Search for the cell housing the specified text and yield its (x, y) center coordinate. 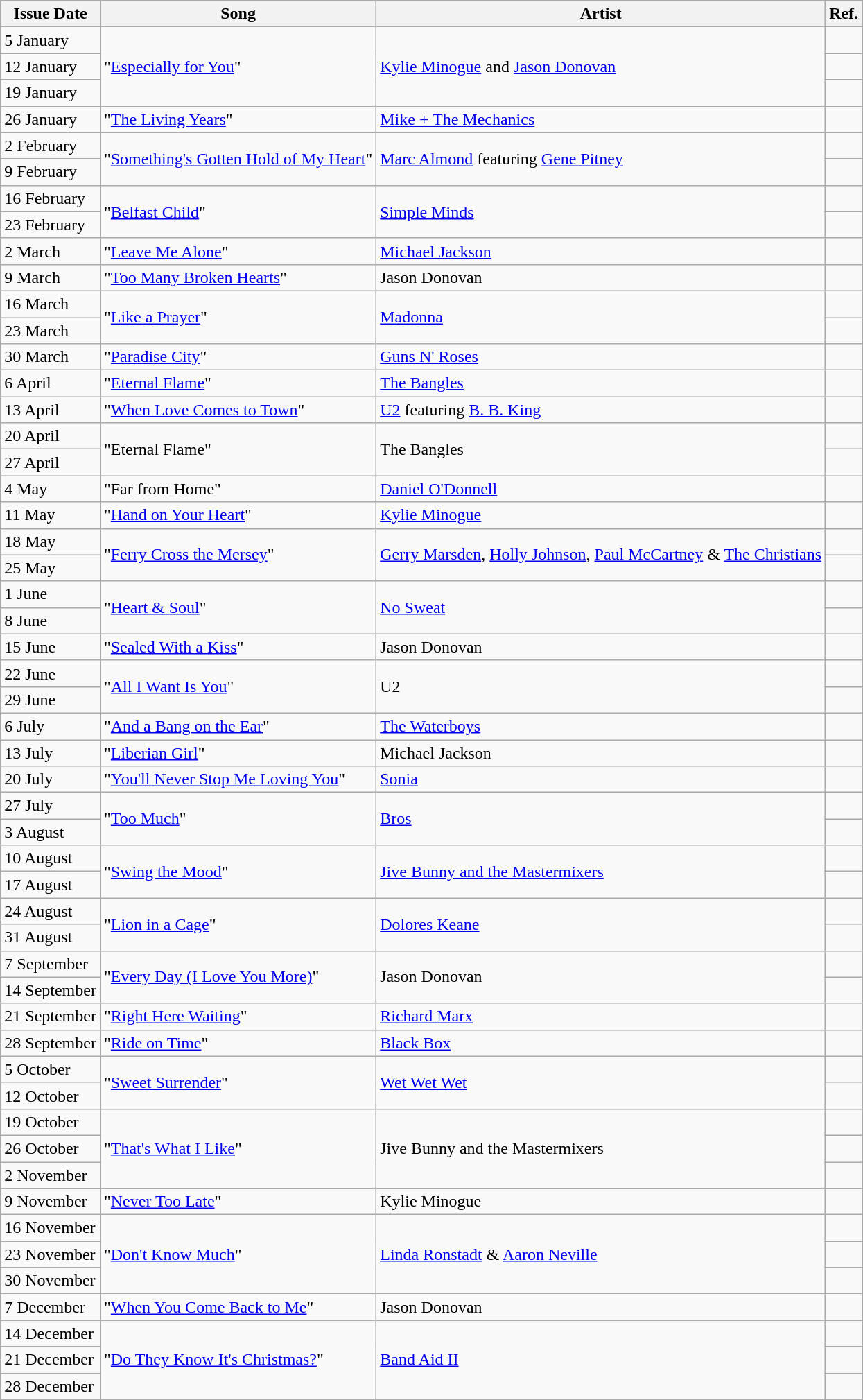
24 August (51, 911)
25 May (51, 568)
"Ferry Cross the Mersey" (238, 555)
No Sweat (601, 607)
9 February (51, 172)
2 March (51, 251)
7 December (51, 1307)
13 July (51, 752)
27 July (51, 806)
28 December (51, 1386)
10 August (51, 858)
"Lion in a Cage" (238, 924)
1 June (51, 594)
3 August (51, 832)
17 August (51, 885)
16 March (51, 304)
Band Aid II (601, 1360)
"Sweet Surrender" (238, 1082)
Sonia (601, 779)
28 September (51, 1043)
2 February (51, 146)
14 December (51, 1333)
12 January (51, 67)
Daniel O'Donnell (601, 489)
"Swing the Mood" (238, 872)
14 September (51, 990)
26 October (51, 1148)
"Liberian Girl" (238, 752)
Madonna (601, 317)
13 April (51, 410)
Kylie Minogue and Jason Donovan (601, 67)
"Sealed With a Kiss" (238, 647)
2 November (51, 1175)
Black Box (601, 1043)
Wet Wet Wet (601, 1082)
Simple Minds (601, 211)
Richard Marx (601, 1017)
"The Living Years" (238, 119)
Ref. (844, 14)
"Too Many Broken Hearts" (238, 277)
16 November (51, 1228)
4 May (51, 489)
"And a Bang on the Ear" (238, 726)
Issue Date (51, 14)
"Too Much" (238, 819)
23 February (51, 225)
Guns N' Roses (601, 357)
Song (238, 14)
27 April (51, 463)
"That's What I Like" (238, 1148)
Linda Ronstadt & Aaron Neville (601, 1254)
"Something's Gotten Hold of My Heart" (238, 159)
Marc Almond featuring Gene Pitney (601, 159)
"Leave Me Alone" (238, 251)
30 November (51, 1281)
21 September (51, 1017)
"Every Day (I Love You More)" (238, 977)
12 October (51, 1096)
30 March (51, 357)
29 June (51, 700)
Gerry Marsden, Holly Johnson, Paul McCartney & The Christians (601, 555)
11 May (51, 515)
19 October (51, 1122)
16 February (51, 198)
"Ride on Time" (238, 1043)
5 October (51, 1069)
The Waterboys (601, 726)
Bros (601, 819)
7 September (51, 964)
20 April (51, 436)
19 January (51, 93)
5 January (51, 40)
"Far from Home" (238, 489)
22 June (51, 673)
Mike + The Mechanics (601, 119)
23 November (51, 1254)
6 July (51, 726)
15 June (51, 647)
20 July (51, 779)
"All I Want Is You" (238, 686)
Dolores Keane (601, 924)
"Hand on Your Heart" (238, 515)
"Paradise City" (238, 357)
"Like a Prayer" (238, 317)
"Don't Know Much" (238, 1254)
21 December (51, 1360)
18 May (51, 542)
U2 (601, 686)
"When Love Comes to Town" (238, 410)
9 November (51, 1202)
23 March (51, 331)
"Especially for You" (238, 67)
31 August (51, 937)
"Never Too Late" (238, 1202)
9 March (51, 277)
"Heart & Soul" (238, 607)
"You'll Never Stop Me Loving You" (238, 779)
"Do They Know It's Christmas?" (238, 1360)
"When You Come Back to Me" (238, 1307)
8 June (51, 621)
U2 featuring B. B. King (601, 410)
"Belfast Child" (238, 211)
26 January (51, 119)
6 April (51, 383)
Artist (601, 14)
"Right Here Waiting" (238, 1017)
